Return [x, y] of the center of cell containing provided text 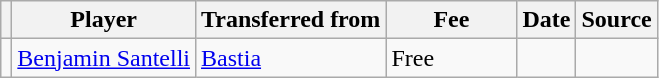
Fee [452, 20]
Transferred from [291, 20]
Benjamin Santelli [104, 58]
Bastia [291, 58]
Free [452, 58]
Date [546, 20]
Player [104, 20]
Source [616, 20]
